Return (X, Y) of the center of cell containing provided text 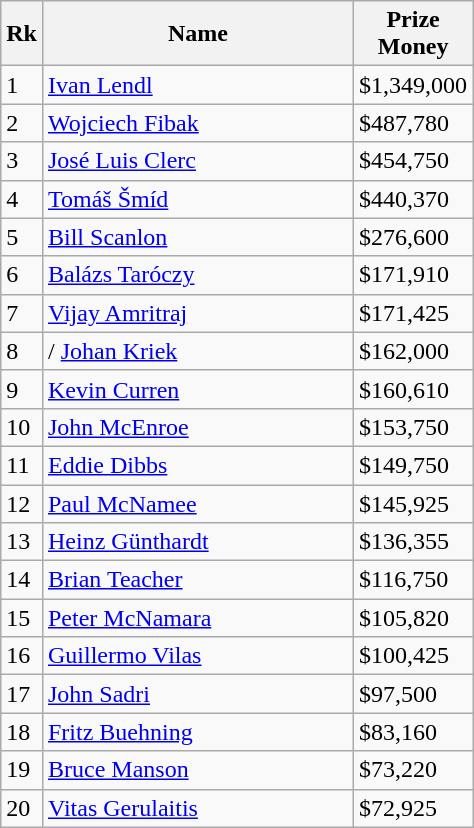
2 (22, 123)
$440,370 (414, 199)
Bruce Manson (198, 770)
$276,600 (414, 237)
13 (22, 542)
18 (22, 732)
Prize Money (414, 34)
$73,220 (414, 770)
$83,160 (414, 732)
3 (22, 161)
$116,750 (414, 580)
14 (22, 580)
Bill Scanlon (198, 237)
6 (22, 275)
12 (22, 503)
Ivan Lendl (198, 85)
19 (22, 770)
$136,355 (414, 542)
$487,780 (414, 123)
5 (22, 237)
/ Johan Kriek (198, 351)
$105,820 (414, 618)
7 (22, 313)
$100,425 (414, 656)
Brian Teacher (198, 580)
Eddie Dibbs (198, 465)
$145,925 (414, 503)
$97,500 (414, 694)
$162,000 (414, 351)
15 (22, 618)
9 (22, 389)
$171,425 (414, 313)
Paul McNamee (198, 503)
Wojciech Fibak (198, 123)
20 (22, 808)
Kevin Curren (198, 389)
$454,750 (414, 161)
10 (22, 427)
Balázs Taróczy (198, 275)
John Sadri (198, 694)
4 (22, 199)
$1,349,000 (414, 85)
Heinz Günthardt (198, 542)
Tomáš Šmíd (198, 199)
Peter McNamara (198, 618)
Fritz Buehning (198, 732)
$149,750 (414, 465)
$72,925 (414, 808)
8 (22, 351)
11 (22, 465)
17 (22, 694)
Vitas Gerulaitis (198, 808)
Guillermo Vilas (198, 656)
$160,610 (414, 389)
$153,750 (414, 427)
Rk (22, 34)
Vijay Amritraj (198, 313)
Name (198, 34)
$171,910 (414, 275)
John McEnroe (198, 427)
1 (22, 85)
16 (22, 656)
José Luis Clerc (198, 161)
